Capture the cell that displays the provided text and extract its (x, y) central coordinate. 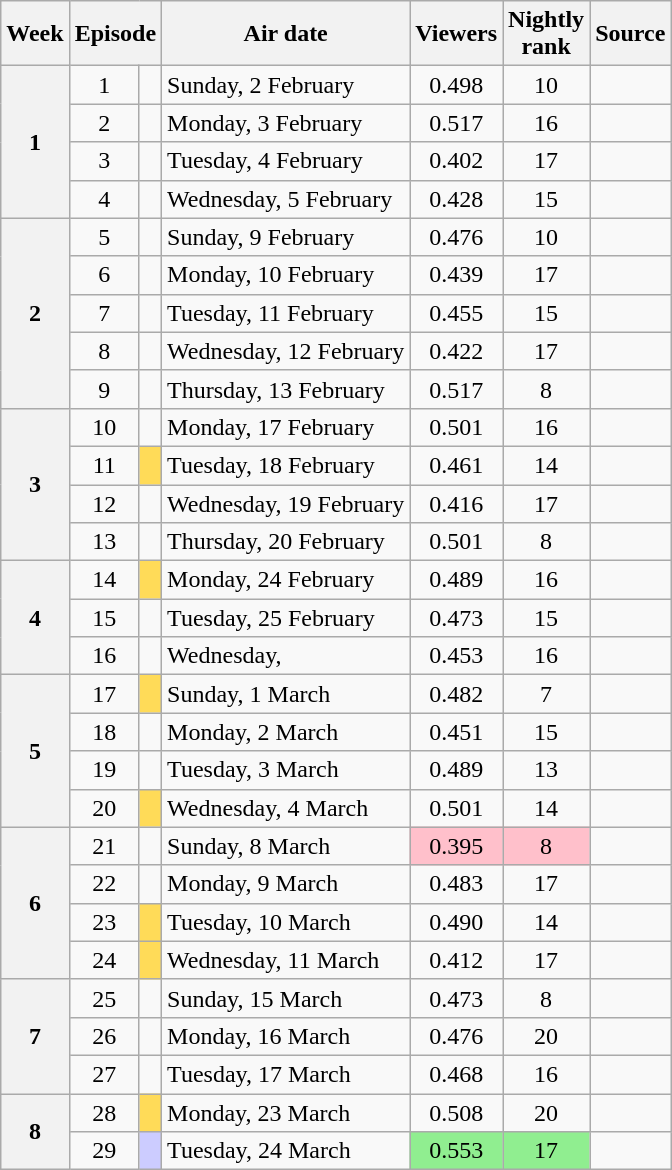
Wednesday, 12 February (286, 351)
Air date (286, 34)
23 (104, 922)
0.483 (456, 884)
19 (104, 770)
Episode (115, 34)
Monday, 10 February (286, 275)
Tuesday, 17 March (286, 1074)
0.498 (456, 85)
Monday, 2 March (286, 732)
Thursday, 20 February (286, 542)
0.428 (456, 199)
Sunday, 9 February (286, 237)
Tuesday, 11 February (286, 313)
Monday, 16 March (286, 1036)
Monday, 3 February (286, 123)
11 (104, 465)
Thursday, 13 February (286, 389)
Tuesday, 10 March (286, 922)
Nightlyrank (546, 34)
Tuesday, 24 March (286, 1151)
Wednesday, 4 March (286, 808)
Monday, 23 March (286, 1113)
Wednesday, 5 February (286, 199)
Sunday, 15 March (286, 998)
0.439 (456, 275)
Wednesday, 19 February (286, 503)
21 (104, 846)
Tuesday, 4 February (286, 161)
12 (104, 503)
Monday, 17 February (286, 427)
0.402 (456, 161)
24 (104, 960)
26 (104, 1036)
0.453 (456, 656)
18 (104, 732)
9 (104, 389)
25 (104, 998)
0.395 (456, 846)
0.482 (456, 694)
0.461 (456, 465)
0.451 (456, 732)
Week (35, 34)
Sunday, 8 March (286, 846)
Source (630, 34)
0.412 (456, 960)
Tuesday, 25 February (286, 618)
0.468 (456, 1074)
Sunday, 1 March (286, 694)
Wednesday, 11 March (286, 960)
0.416 (456, 503)
22 (104, 884)
Tuesday, 18 February (286, 465)
Monday, 24 February (286, 580)
0.508 (456, 1113)
29 (104, 1151)
Monday, 9 March (286, 884)
0.490 (456, 922)
0.422 (456, 351)
0.553 (456, 1151)
Sunday, 2 February (286, 85)
Tuesday, 3 March (286, 770)
Viewers (456, 34)
27 (104, 1074)
0.455 (456, 313)
Wednesday, (286, 656)
28 (104, 1113)
